Find where the given text appears and provide that cell's center as [x, y] coordinate. 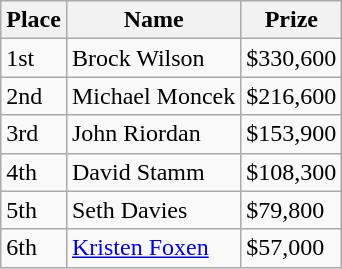
4th [34, 172]
2nd [34, 96]
Seth Davies [153, 210]
1st [34, 58]
3rd [34, 134]
$57,000 [292, 248]
$153,900 [292, 134]
Name [153, 20]
Brock Wilson [153, 58]
John Riordan [153, 134]
David Stamm [153, 172]
Prize [292, 20]
$216,600 [292, 96]
6th [34, 248]
5th [34, 210]
Place [34, 20]
Michael Moncek [153, 96]
$108,300 [292, 172]
$330,600 [292, 58]
Kristen Foxen [153, 248]
$79,800 [292, 210]
